Extract the (x, y) coordinate from the center of the cell holding the provided text.  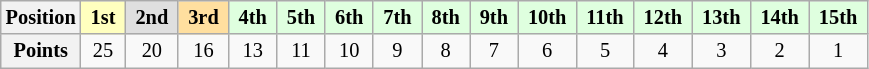
9th (494, 17)
1 (838, 51)
13th (721, 17)
15th (838, 17)
2 (779, 51)
5th (301, 17)
2nd (152, 17)
16 (203, 51)
3rd (203, 17)
6th (349, 17)
14th (779, 17)
4 (663, 51)
8th (446, 17)
25 (104, 51)
13 (253, 51)
3 (721, 51)
5 (604, 51)
11th (604, 17)
4th (253, 17)
10th (547, 17)
Position (41, 17)
8 (446, 51)
Points (41, 51)
12th (663, 17)
1st (104, 17)
9 (397, 51)
20 (152, 51)
10 (349, 51)
6 (547, 51)
11 (301, 51)
7th (397, 17)
7 (494, 51)
